Pinpoint the cell where the given text exists, returning its (x, y) midpoint coordinate. 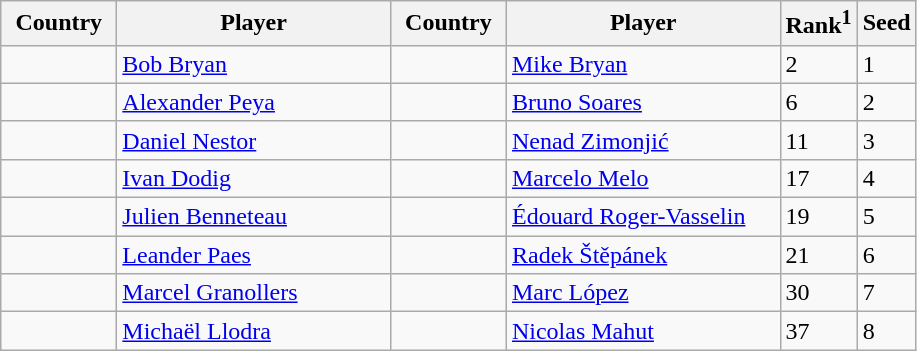
Bruno Soares (643, 102)
3 (886, 140)
Radek Štěpánek (643, 255)
Bob Bryan (254, 64)
30 (818, 293)
1 (886, 64)
Seed (886, 24)
Nicolas Mahut (643, 331)
Leander Paes (254, 255)
Marcelo Melo (643, 178)
11 (818, 140)
8 (886, 331)
37 (818, 331)
5 (886, 217)
Nenad Zimonjić (643, 140)
Michaël Llodra (254, 331)
Rank1 (818, 24)
Marc López (643, 293)
Mike Bryan (643, 64)
Édouard Roger-Vasselin (643, 217)
Daniel Nestor (254, 140)
Marcel Granollers (254, 293)
7 (886, 293)
21 (818, 255)
Ivan Dodig (254, 178)
Alexander Peya (254, 102)
17 (818, 178)
19 (818, 217)
Julien Benneteau (254, 217)
4 (886, 178)
